Search for the cell housing the specified text and yield its (x, y) center coordinate. 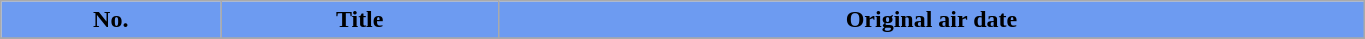
Original air date (932, 20)
No. (111, 20)
Title (360, 20)
